From the cell containing the given text, extract its center point as [x, y] coordinate. 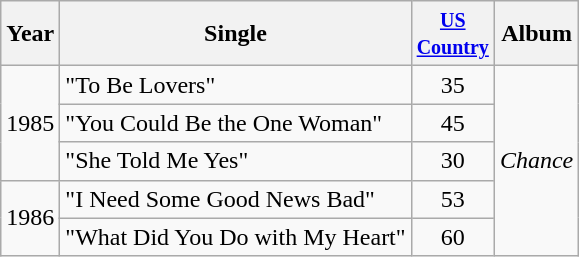
Year [30, 34]
"I Need Some Good News Bad" [236, 199]
"What Did You Do with My Heart" [236, 237]
60 [452, 237]
53 [452, 199]
Album [536, 34]
"She Told Me Yes" [236, 161]
35 [452, 85]
1986 [30, 218]
1985 [30, 123]
30 [452, 161]
"To Be Lovers" [236, 85]
"You Could Be the One Woman" [236, 123]
45 [452, 123]
Single [236, 34]
US Country [452, 34]
Chance [536, 161]
